Return [X, Y] of the center of cell containing provided text 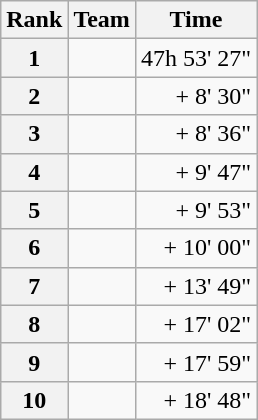
7 [34, 286]
Time [196, 20]
+ 10' 00" [196, 248]
+ 17' 59" [196, 362]
2 [34, 96]
+ 8' 36" [196, 134]
8 [34, 324]
6 [34, 248]
+ 17' 02" [196, 324]
Rank [34, 20]
+ 8' 30" [196, 96]
47h 53' 27" [196, 58]
4 [34, 172]
+ 18' 48" [196, 400]
3 [34, 134]
1 [34, 58]
10 [34, 400]
+ 13' 49" [196, 286]
5 [34, 210]
9 [34, 362]
Team [102, 20]
+ 9' 47" [196, 172]
+ 9' 53" [196, 210]
